Locate the cell with the specified text and output its [X, Y] center coordinate. 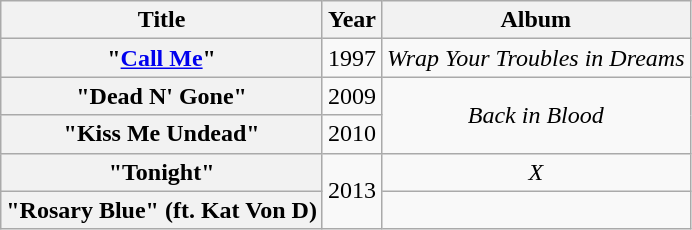
2009 [352, 96]
Title [162, 20]
Wrap Your Troubles in Dreams [536, 58]
Album [536, 20]
"Kiss Me Undead" [162, 134]
2013 [352, 191]
2010 [352, 134]
X [536, 172]
Year [352, 20]
"Rosary Blue" (ft. Kat Von D) [162, 210]
Back in Blood [536, 115]
1997 [352, 58]
"Dead N' Gone" [162, 96]
"Tonight" [162, 172]
"Call Me" [162, 58]
